Return the (X, Y) coordinate for the center point of the cell that contains the specified text.  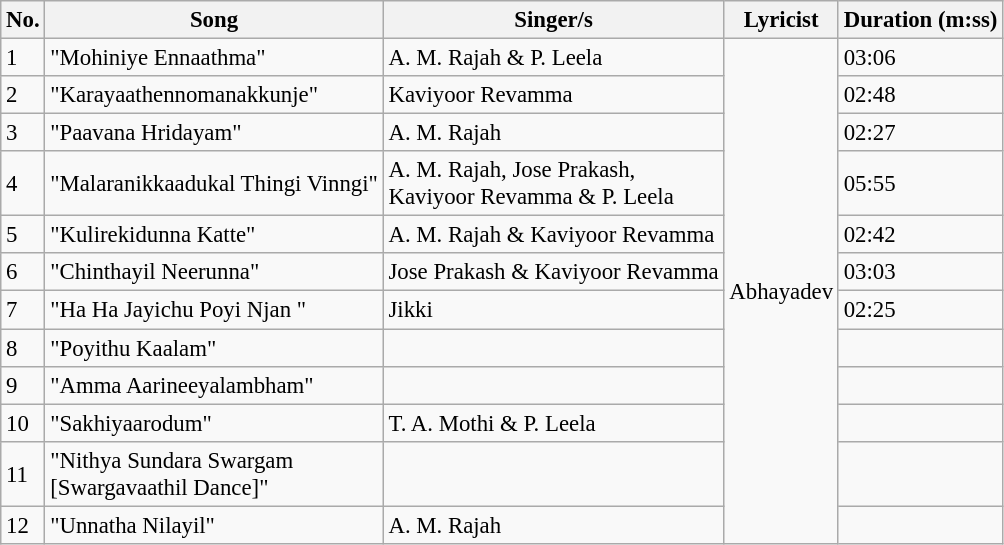
"Malaranikkaadukal Thingi Vinngi" (214, 184)
05:55 (920, 184)
"Sakhiyaarodum" (214, 423)
4 (23, 184)
Kaviyoor Revamma (554, 95)
Song (214, 20)
5 (23, 235)
"Chinthayil Neerunna" (214, 273)
12 (23, 525)
Jikki (554, 310)
Jose Prakash & Kaviyoor Revamma (554, 273)
Duration (m:ss) (920, 20)
No. (23, 20)
"Amma Aarineeyalambham" (214, 385)
03:03 (920, 273)
Abhayadev (781, 292)
02:48 (920, 95)
A. M. Rajah & Kaviyoor Revamma (554, 235)
02:42 (920, 235)
A. M. Rajah & P. Leela (554, 58)
02:27 (920, 133)
1 (23, 58)
Lyricist (781, 20)
10 (23, 423)
A. M. Rajah, Jose Prakash,Kaviyoor Revamma & P. Leela (554, 184)
03:06 (920, 58)
9 (23, 385)
2 (23, 95)
3 (23, 133)
"Karayaathennomanakkunje" (214, 95)
"Kulirekidunna Katte" (214, 235)
"Poyithu Kaalam" (214, 348)
6 (23, 273)
"Mohiniye Ennaathma" (214, 58)
7 (23, 310)
11 (23, 474)
"Nithya Sundara Swargam[Swargavaathil Dance]" (214, 474)
T. A. Mothi & P. Leela (554, 423)
02:25 (920, 310)
"Paavana Hridayam" (214, 133)
Singer/s (554, 20)
"Unnatha Nilayil" (214, 525)
8 (23, 348)
"Ha Ha Jayichu Poyi Njan " (214, 310)
